Return [x, y] of the center of cell containing provided text 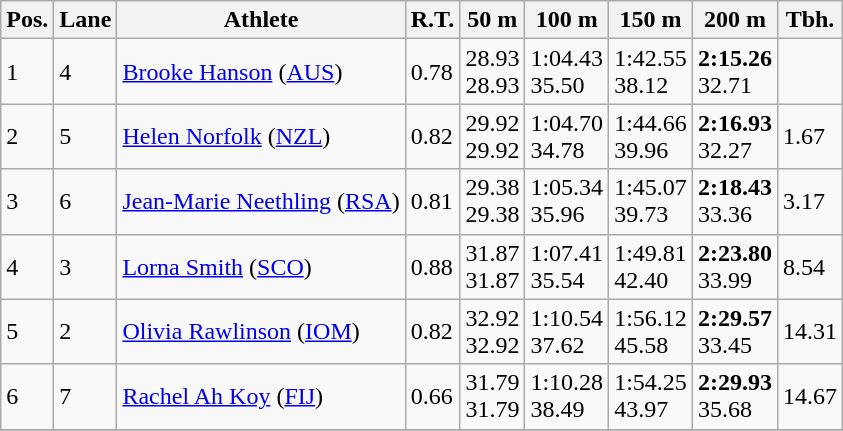
1:10.5437.62 [567, 332]
0.81 [432, 202]
50 m [492, 20]
0.66 [432, 396]
Lorna Smith (SCO) [261, 266]
Tbh. [810, 20]
1:05.3435.96 [567, 202]
Olivia Rawlinson (IOM) [261, 332]
Brooke Hanson (AUS) [261, 72]
3.17 [810, 202]
1:10.2838.49 [567, 396]
1:04.4335.50 [567, 72]
Athlete [261, 20]
Rachel Ah Koy (FIJ) [261, 396]
100 m [567, 20]
Jean-Marie Neethling (RSA) [261, 202]
2:23.8033.99 [734, 266]
31.7931.79 [492, 396]
1:54.2543.97 [651, 396]
1 [28, 72]
1:45.0739.73 [651, 202]
2:18.4333.36 [734, 202]
7 [86, 396]
28.9328.93 [492, 72]
29.3829.38 [492, 202]
R.T. [432, 20]
32.9232.92 [492, 332]
2:29.9335.68 [734, 396]
29.9229.92 [492, 136]
8.54 [810, 266]
1:44.6639.96 [651, 136]
1:04.7034.78 [567, 136]
2:15.2632.71 [734, 72]
1:07.4135.54 [567, 266]
200 m [734, 20]
Helen Norfolk (NZL) [261, 136]
150 m [651, 20]
0.78 [432, 72]
2:16.9332.27 [734, 136]
14.31 [810, 332]
31.8731.87 [492, 266]
1.67 [810, 136]
Lane [86, 20]
1:49.8142.40 [651, 266]
14.67 [810, 396]
1:42.5538.12 [651, 72]
0.88 [432, 266]
1:56.1245.58 [651, 332]
2:29.5733.45 [734, 332]
Pos. [28, 20]
